Search for the cell housing the specified text and yield its (x, y) center coordinate. 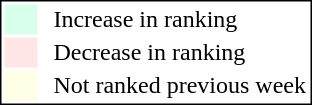
Decrease in ranking (180, 53)
Not ranked previous week (180, 85)
Increase in ranking (180, 19)
